Return the (X, Y) coordinate for the center point of the cell that contains the specified text.  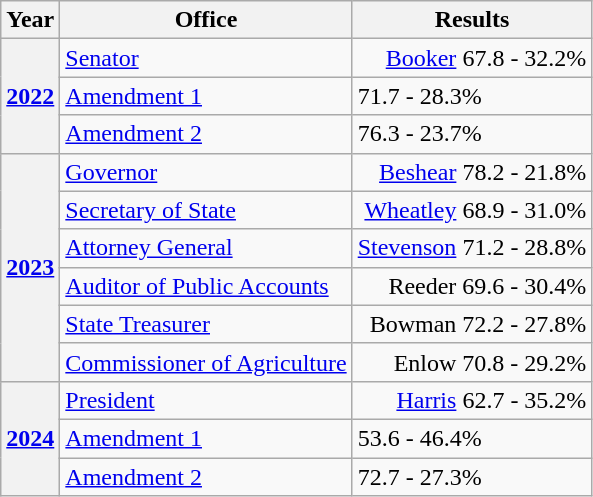
President (206, 400)
Booker 67.8 - 32.2% (472, 58)
Governor (206, 172)
Senator (206, 58)
2022 (30, 96)
2023 (30, 267)
76.3 - 23.7% (472, 134)
Year (30, 20)
Attorney General (206, 248)
Enlow 70.8 - 29.2% (472, 362)
Harris 62.7 - 35.2% (472, 400)
Wheatley 68.9 - 31.0% (472, 210)
72.7 - 27.3% (472, 477)
53.6 - 46.4% (472, 438)
Office (206, 20)
Auditor of Public Accounts (206, 286)
71.7 - 28.3% (472, 96)
State Treasurer (206, 324)
Reeder 69.6 - 30.4% (472, 286)
Bowman 72.2 - 27.8% (472, 324)
Secretary of State (206, 210)
2024 (30, 438)
Results (472, 20)
Commissioner of Agriculture (206, 362)
Stevenson 71.2 - 28.8% (472, 248)
Beshear 78.2 - 21.8% (472, 172)
